Locate the cell with the specified text and output its (X, Y) center coordinate. 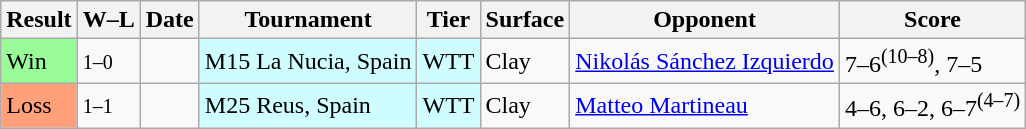
Win (39, 62)
Matteo Martineau (705, 106)
Date (170, 20)
Loss (39, 106)
1–0 (108, 62)
Tournament (308, 20)
Score (932, 20)
4–6, 6–2, 6–7(4–7) (932, 106)
Tier (448, 20)
Opponent (705, 20)
M15 La Nucia, Spain (308, 62)
1–1 (108, 106)
Result (39, 20)
M25 Reus, Spain (308, 106)
7–6(10–8), 7–5 (932, 62)
Nikolás Sánchez Izquierdo (705, 62)
W–L (108, 20)
Surface (525, 20)
